Output the (x, y) coordinate of the center of the cell containing the given text.  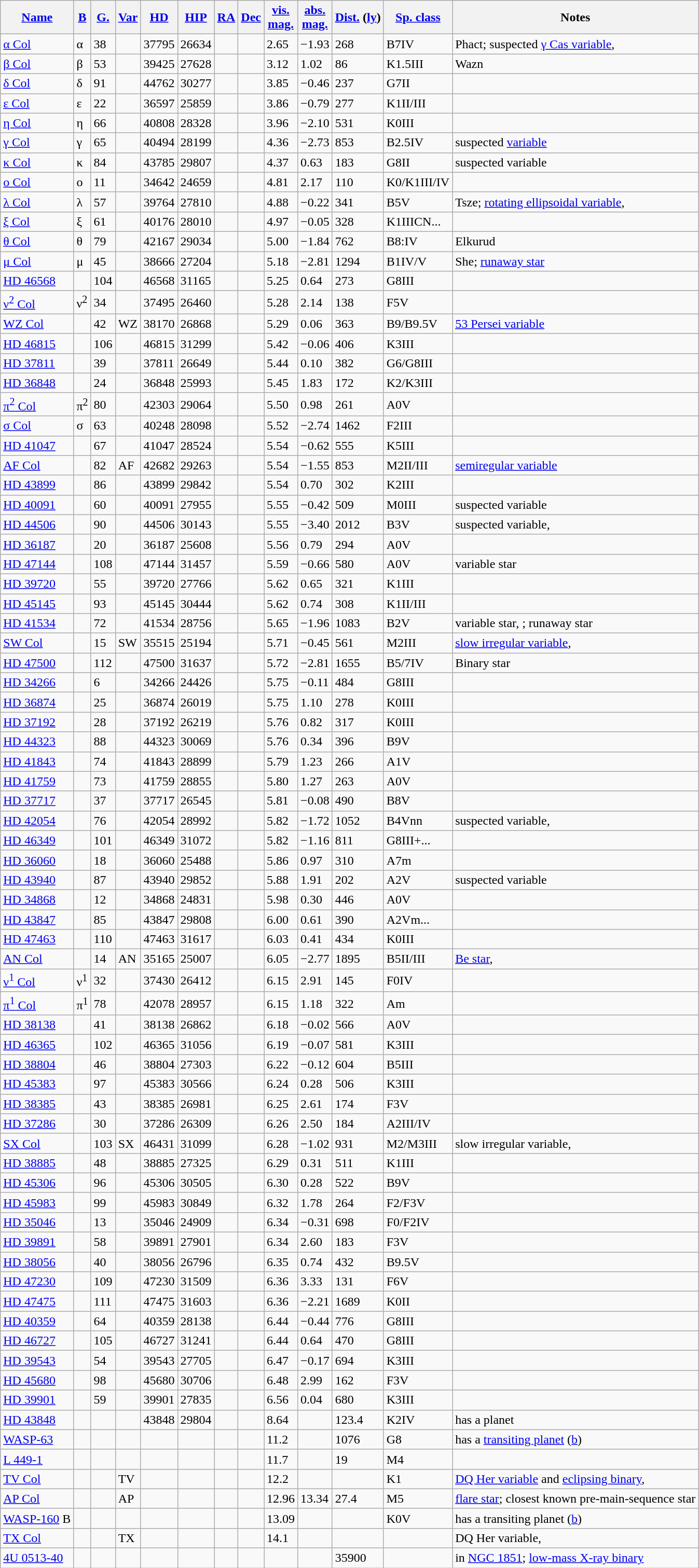
HD 43848 (37, 1420)
20 (103, 544)
HD 38056 (37, 1262)
M2III (418, 643)
0.98 (316, 405)
η Col (37, 123)
264 (358, 1202)
variable star, ; runaway star (575, 623)
39543 (159, 1361)
B5III (418, 1064)
−1.02 (316, 1143)
93 (103, 604)
522 (358, 1183)
29852 (196, 880)
B1IV/V (418, 261)
46349 (159, 840)
5.52 (280, 426)
ο Col (37, 182)
22 (103, 103)
HD 46568 (37, 281)
G. (103, 18)
41759 (159, 781)
105 (103, 1341)
48 (103, 1163)
θ Col (37, 241)
42167 (159, 241)
73 (103, 781)
38666 (159, 261)
HD 47475 (37, 1301)
−0.05 (316, 221)
2.60 (316, 1242)
HD 37717 (37, 801)
0.63 (316, 162)
HD 38885 (37, 1163)
HD 47144 (37, 564)
509 (358, 505)
5.56 (280, 544)
36597 (159, 103)
694 (358, 1361)
24426 (196, 683)
K5III (418, 446)
HD 40091 (37, 505)
30566 (196, 1084)
AF (128, 465)
30706 (196, 1380)
27766 (196, 584)
HD 38804 (37, 1064)
98 (103, 1380)
38056 (159, 1262)
3.96 (280, 123)
680 (358, 1400)
A2Vm... (418, 920)
−1.96 (316, 623)
40248 (159, 426)
18 (103, 860)
382 (358, 363)
27325 (196, 1163)
112 (103, 663)
328 (358, 221)
F5V (418, 303)
2012 (358, 524)
0.82 (316, 722)
25488 (196, 860)
111 (103, 1301)
25859 (196, 103)
310 (358, 860)
HD 43847 (37, 920)
−0.06 (316, 343)
39425 (159, 64)
27835 (196, 1400)
5.42 (280, 343)
G8 (418, 1439)
0.65 (316, 584)
0.04 (316, 1400)
31241 (196, 1341)
0.06 (316, 324)
M2/M3III (418, 1143)
DQ Her variable and eclipsing binary, (575, 1479)
G7II (418, 84)
29263 (196, 465)
ο (82, 182)
−2.21 (316, 1301)
K1.5III (418, 64)
HD 47500 (37, 663)
28138 (196, 1321)
Name (37, 18)
555 (358, 446)
5.65 (280, 623)
34642 (159, 182)
237 (358, 84)
−1.72 (316, 821)
−1.55 (316, 465)
−0.62 (316, 446)
WASP-63 (37, 1439)
28328 (196, 123)
698 (358, 1222)
561 (358, 643)
38385 (159, 1104)
45680 (159, 1380)
0.97 (316, 860)
K2IV (418, 1420)
−1.84 (316, 241)
54 (103, 1361)
43848 (159, 1420)
1052 (358, 821)
29034 (196, 241)
38804 (159, 1064)
λ Col (37, 202)
42303 (159, 405)
103 (103, 1143)
HD 39543 (37, 1361)
581 (358, 1045)
104 (103, 281)
1076 (358, 1439)
2.61 (316, 1104)
27303 (196, 1064)
abs.mag. (316, 18)
HD 41843 (37, 761)
F0/F2IV (418, 1222)
4.97 (280, 221)
K0/K1III/IV (418, 182)
1895 (358, 959)
47475 (159, 1301)
4.36 (280, 143)
M5 (418, 1498)
F2/F3V (418, 1202)
has a planet (575, 1420)
44506 (159, 524)
67 (103, 446)
6.47 (280, 1361)
24909 (196, 1222)
π1 (82, 1003)
24 (103, 383)
14.1 (280, 1538)
29807 (196, 162)
37192 (159, 722)
Dec (251, 18)
511 (358, 1163)
97 (103, 1084)
flare star; closest known pre-main-sequence star (575, 1498)
−0.22 (316, 202)
B5V (418, 202)
K0II (418, 1301)
Am (418, 1003)
931 (358, 1143)
ξ Col (37, 221)
TV (128, 1479)
α (82, 44)
β Col (37, 64)
34266 (159, 683)
96 (103, 1183)
31299 (196, 343)
106 (103, 343)
39764 (159, 202)
26019 (196, 702)
162 (358, 1380)
202 (358, 880)
−0.17 (316, 1361)
138 (358, 303)
30444 (196, 604)
B9/B9.5V (418, 324)
A1V (418, 761)
WASP-160 B (37, 1518)
5.29 (280, 324)
6.56 (280, 1400)
4U 0513-40 (37, 1558)
64 (103, 1321)
12.2 (280, 1479)
TX (128, 1538)
28957 (196, 1003)
1.23 (316, 761)
13.09 (280, 1518)
κ Col (37, 162)
−3.40 (316, 524)
semiregular variable (575, 465)
Dist. (ly) (358, 18)
72 (103, 623)
99 (103, 1202)
−0.08 (316, 801)
34868 (159, 899)
13.34 (316, 1498)
1.02 (316, 64)
29808 (196, 920)
363 (358, 324)
HD 38385 (37, 1104)
HD 39891 (37, 1242)
Var (128, 18)
604 (358, 1064)
29064 (196, 405)
K1IIICN... (418, 221)
F6V (418, 1282)
58 (103, 1242)
β (82, 64)
59 (103, 1400)
63 (103, 426)
HD 41047 (37, 446)
88 (103, 742)
Sp. class (418, 18)
13 (103, 1222)
HD 42054 (37, 821)
45 (103, 261)
39720 (159, 584)
SX (128, 1143)
HD 36187 (37, 544)
AP (128, 1498)
6.22 (280, 1064)
108 (103, 564)
470 (358, 1341)
1462 (358, 426)
506 (358, 1084)
45145 (159, 604)
47463 (159, 939)
37 (103, 801)
2.99 (316, 1380)
HD 45145 (37, 604)
HD 38138 (37, 1025)
40359 (159, 1321)
HD 41759 (37, 781)
HD 39901 (37, 1400)
321 (358, 584)
278 (358, 702)
6.19 (280, 1045)
47500 (159, 663)
41534 (159, 623)
8.64 (280, 1420)
6.24 (280, 1084)
322 (358, 1003)
390 (358, 920)
30143 (196, 524)
5.00 (280, 241)
37795 (159, 44)
HD 45680 (37, 1380)
6.30 (280, 1183)
−1.93 (316, 44)
δ (82, 84)
K2/K3III (418, 383)
40808 (159, 123)
F0IV (418, 980)
40494 (159, 143)
42078 (159, 1003)
WZ (128, 324)
5.18 (280, 261)
432 (358, 1262)
776 (358, 1321)
variable star (575, 564)
3.86 (280, 103)
−0.45 (316, 643)
29804 (196, 1420)
263 (358, 781)
HIP (196, 18)
B2.5IV (418, 143)
26981 (196, 1104)
28 (103, 722)
43 (103, 1104)
91 (103, 84)
SW (128, 643)
π2 (82, 405)
531 (358, 123)
B5II/III (418, 959)
31509 (196, 1282)
B3V (418, 524)
AP Col (37, 1498)
46815 (159, 343)
AN Col (37, 959)
HD 34868 (37, 899)
G6/G8III (418, 363)
3.12 (280, 64)
B2V (418, 623)
31099 (196, 1143)
31165 (196, 281)
66 (103, 123)
24659 (196, 182)
−0.11 (316, 683)
HD 40359 (37, 1321)
Phact; suspected γ Cas variable, (575, 44)
39901 (159, 1400)
82 (103, 465)
11 (103, 182)
580 (358, 564)
−0.42 (316, 505)
6.05 (280, 959)
26460 (196, 303)
123.4 (358, 1420)
M2II/III (418, 465)
HD 41534 (37, 623)
5.45 (280, 383)
K2III (418, 485)
38885 (159, 1163)
28524 (196, 446)
HD 45306 (37, 1183)
27204 (196, 261)
40176 (159, 221)
1.83 (316, 383)
302 (358, 485)
184 (358, 1123)
SX Col (37, 1143)
44762 (159, 84)
26545 (196, 801)
45983 (159, 1202)
19 (358, 1459)
35165 (159, 959)
43899 (159, 485)
25993 (196, 383)
λ (82, 202)
HD 45983 (37, 1202)
0.34 (316, 742)
6.28 (280, 1143)
46 (103, 1064)
34 (103, 303)
484 (358, 683)
π2 Col (37, 405)
−0.12 (316, 1064)
−2.74 (316, 426)
31056 (196, 1045)
HD 36848 (37, 383)
2.14 (316, 303)
37430 (159, 980)
47144 (159, 564)
27810 (196, 202)
HD 43899 (37, 485)
Be star, (575, 959)
4.37 (280, 162)
AN (128, 959)
26309 (196, 1123)
HD 37811 (37, 363)
5.98 (280, 899)
145 (358, 980)
5.44 (280, 363)
1083 (358, 623)
109 (103, 1282)
37286 (159, 1123)
2.17 (316, 182)
46727 (159, 1341)
B7IV (418, 44)
55 (103, 584)
A7m (418, 860)
261 (358, 405)
35515 (159, 643)
31457 (196, 564)
A2III/IV (418, 1123)
4.81 (280, 182)
266 (358, 761)
HD 36060 (37, 860)
28199 (196, 143)
0.70 (316, 485)
WZ Col (37, 324)
Tsze; rotating ellipsoidal variable, (575, 202)
28992 (196, 821)
26862 (196, 1025)
61 (103, 221)
811 (358, 840)
24831 (196, 899)
6.26 (280, 1123)
60 (103, 505)
26649 (196, 363)
31603 (196, 1301)
406 (358, 343)
K1 (418, 1479)
46431 (159, 1143)
57 (103, 202)
−2.10 (316, 123)
0.61 (316, 920)
4.88 (280, 202)
6 (103, 683)
26796 (196, 1262)
F2III (418, 426)
11.7 (280, 1459)
42054 (159, 821)
29842 (196, 485)
53 Persei variable (575, 324)
341 (358, 202)
101 (103, 840)
174 (358, 1104)
B (82, 18)
γ (82, 143)
Notes (575, 18)
31072 (196, 840)
37811 (159, 363)
35046 (159, 1222)
HD 34266 (37, 683)
Elkurud (575, 241)
RA (226, 18)
−2.73 (316, 143)
39 (103, 363)
26634 (196, 44)
5.25 (280, 281)
566 (358, 1025)
84 (103, 162)
DQ Her variable, (575, 1538)
0.30 (316, 899)
HD 37286 (37, 1123)
0.41 (316, 939)
42682 (159, 465)
μ Col (37, 261)
6.18 (280, 1025)
HD 44506 (37, 524)
44323 (159, 742)
31637 (196, 663)
1.27 (316, 781)
K0V (418, 1518)
HD 45383 (37, 1084)
46568 (159, 281)
27628 (196, 64)
5.59 (280, 564)
2.91 (316, 980)
SW Col (37, 643)
27955 (196, 505)
HD 37192 (37, 722)
30849 (196, 1202)
3.33 (316, 1282)
14 (103, 959)
γ Col (37, 143)
κ (82, 162)
TX Col (37, 1538)
ν1 (82, 980)
HD 46727 (37, 1341)
σ Col (37, 426)
277 (358, 103)
26412 (196, 980)
28756 (196, 623)
1689 (358, 1301)
ε (82, 103)
HD 39720 (37, 584)
47230 (159, 1282)
102 (103, 1045)
ν2 Col (37, 303)
in NGC 1851; low-mass X-ray binary (575, 1558)
HD 47463 (37, 939)
41 (103, 1025)
43940 (159, 880)
1.78 (316, 1202)
308 (358, 604)
45383 (159, 1084)
43785 (159, 162)
65 (103, 143)
θ (82, 241)
396 (358, 742)
74 (103, 761)
41843 (159, 761)
273 (358, 281)
27705 (196, 1361)
She; runaway star (575, 261)
1.91 (316, 880)
30277 (196, 84)
HD 44323 (37, 742)
79 (103, 241)
26219 (196, 722)
−1.16 (316, 840)
0.31 (316, 1163)
39891 (159, 1242)
35900 (358, 1558)
28899 (196, 761)
π1 Col (37, 1003)
σ (82, 426)
294 (358, 544)
90 (103, 524)
28855 (196, 781)
η (82, 123)
87 (103, 880)
43847 (159, 920)
−0.46 (316, 84)
B8:IV (418, 241)
μ (82, 261)
HD 46815 (37, 343)
B5/7IV (418, 663)
6.29 (280, 1163)
vis.mag. (280, 18)
80 (103, 405)
25194 (196, 643)
G8III+... (418, 840)
ν1 Col (37, 980)
5.80 (280, 781)
42 (103, 324)
5.50 (280, 405)
40 (103, 1262)
78 (103, 1003)
1.18 (316, 1003)
762 (358, 241)
1655 (358, 663)
36848 (159, 383)
76 (103, 821)
53 (103, 64)
25 (103, 702)
317 (358, 722)
−2.77 (316, 959)
6.25 (280, 1104)
38 (103, 44)
−0.66 (316, 564)
26868 (196, 324)
27.4 (358, 1498)
HD (159, 18)
ε Col (37, 103)
30 (103, 1123)
31617 (196, 939)
−0.44 (316, 1321)
11.2 (280, 1439)
HD 47230 (37, 1282)
25608 (196, 544)
28098 (196, 426)
5.88 (280, 880)
6.48 (280, 1380)
M4 (418, 1459)
5.86 (280, 860)
G8II (418, 162)
32 (103, 980)
B9.5V (418, 1262)
Binary star (575, 663)
−0.07 (316, 1045)
1.10 (316, 702)
B8V (418, 801)
45306 (159, 1183)
Wazn (575, 64)
37717 (159, 801)
36187 (159, 544)
5.28 (280, 303)
AF Col (37, 465)
6.03 (280, 939)
0.10 (316, 363)
ξ (82, 221)
38170 (159, 324)
25007 (196, 959)
490 (358, 801)
α Col (37, 44)
434 (358, 939)
HD 43940 (37, 880)
6.35 (280, 1262)
HD 36874 (37, 702)
268 (358, 44)
446 (358, 899)
15 (103, 643)
131 (358, 1282)
6.00 (280, 920)
5.81 (280, 801)
A2V (418, 880)
HD 46349 (37, 840)
2.50 (316, 1123)
36060 (159, 860)
−0.31 (316, 1222)
40091 (159, 505)
36874 (159, 702)
12.96 (280, 1498)
B4Vnn (418, 821)
27901 (196, 1242)
1294 (358, 261)
46365 (159, 1045)
TV Col (37, 1479)
ν2 (82, 303)
−0.79 (316, 103)
30069 (196, 742)
5.72 (280, 663)
−0.02 (316, 1025)
0.79 (316, 544)
M0III (418, 505)
6.32 (280, 1202)
HD 46365 (37, 1045)
28010 (196, 221)
38138 (159, 1025)
HD 35046 (37, 1222)
3.85 (280, 84)
2.65 (280, 44)
12 (103, 899)
δ Col (37, 84)
L 449-1 (37, 1459)
41047 (159, 446)
5.71 (280, 643)
37495 (159, 303)
85 (103, 920)
30505 (196, 1183)
5.79 (280, 761)
172 (358, 383)
